Identify which cell holds the provided text, then report its [x, y] central coordinate. 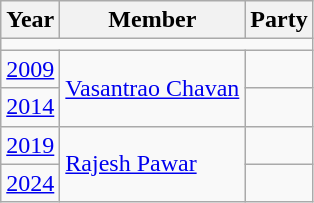
Rajesh Pawar [152, 164]
Vasantrao Chavan [152, 88]
Party [279, 20]
2009 [30, 69]
Year [30, 20]
2024 [30, 183]
2019 [30, 145]
2014 [30, 107]
Member [152, 20]
